Return (x, y) of the center of cell containing provided text 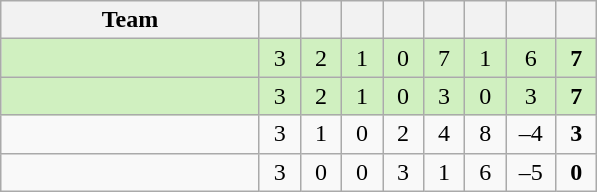
–5 (531, 172)
–4 (531, 134)
8 (486, 134)
4 (444, 134)
Team (130, 20)
